Return (x, y) of the center of cell containing provided text 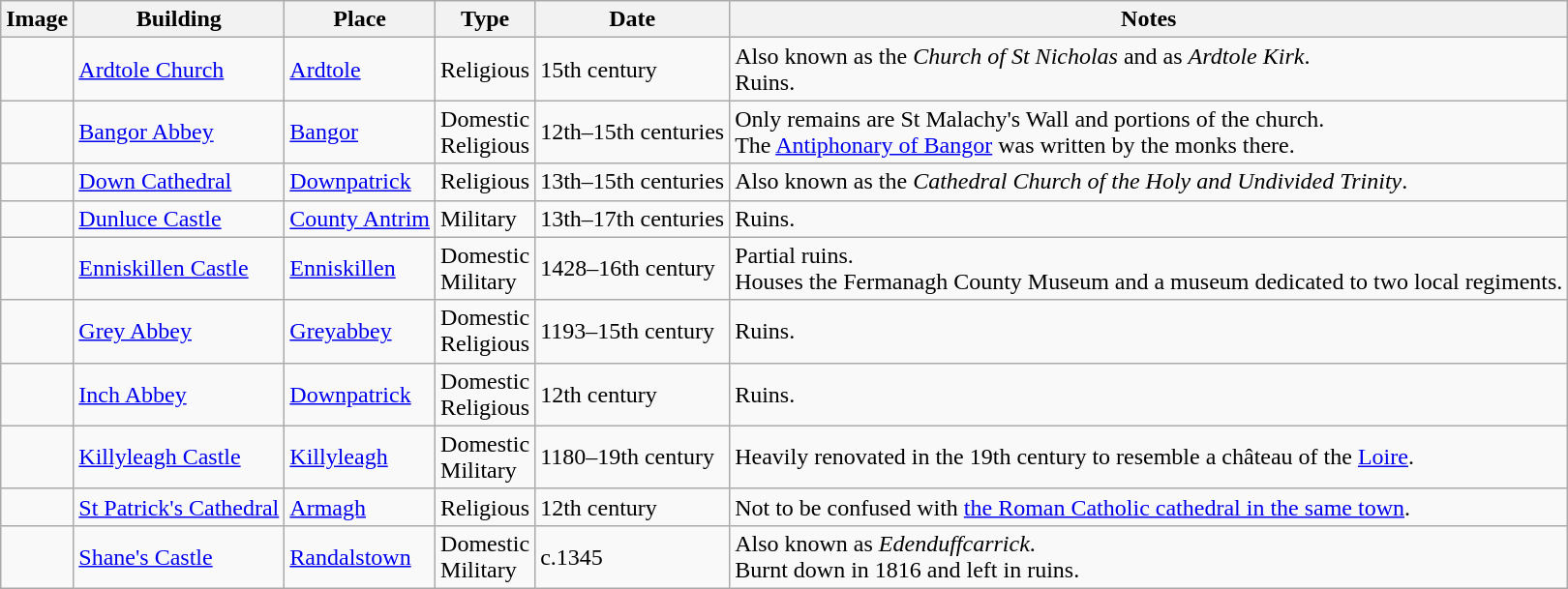
Notes (1149, 19)
Down Cathedral (179, 182)
Partial ruins.Houses the Fermanagh County Museum and a museum dedicated to two local regiments. (1149, 269)
Armagh (360, 507)
1180–19th century (633, 456)
Not to be confused with the Roman Catholic cathedral in the same town. (1149, 507)
12th–15th centuries (633, 132)
Heavily renovated in the 19th century to resemble a château of the Loire. (1149, 456)
Military (486, 219)
Enniskillen Castle (179, 269)
St Patrick's Cathedral (179, 507)
Only remains are St Malachy's Wall and portions of the church.The Antiphonary of Bangor was written by the monks there. (1149, 132)
Greyabbey (360, 331)
Type (486, 19)
c.1345 (633, 557)
Building (179, 19)
Killyleagh (360, 456)
13th–17th centuries (633, 219)
Bangor Abbey (179, 132)
Inch Abbey (179, 395)
1428–16th century (633, 269)
Date (633, 19)
County Antrim (360, 219)
Also known as the Cathedral Church of the Holy and Undivided Trinity. (1149, 182)
Ardtole Church (179, 70)
Enniskillen (360, 269)
Also known as Edenduffcarrick.Burnt down in 1816 and left in ruins. (1149, 557)
Bangor (360, 132)
Place (360, 19)
Also known as the Church of St Nicholas and as Ardtole Kirk.Ruins. (1149, 70)
13th–15th centuries (633, 182)
Image (37, 19)
Killyleagh Castle (179, 456)
Dunluce Castle (179, 219)
Randalstown (360, 557)
Shane's Castle (179, 557)
15th century (633, 70)
Grey Abbey (179, 331)
1193–15th century (633, 331)
Ardtole (360, 70)
